From the cell containing the given text, extract its center point as [X, Y] coordinate. 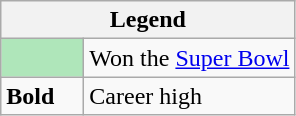
Legend [148, 20]
Bold [42, 96]
Career high [190, 96]
Won the Super Bowl [190, 58]
